Pinpoint the cell where the given text exists, returning its [X, Y] midpoint coordinate. 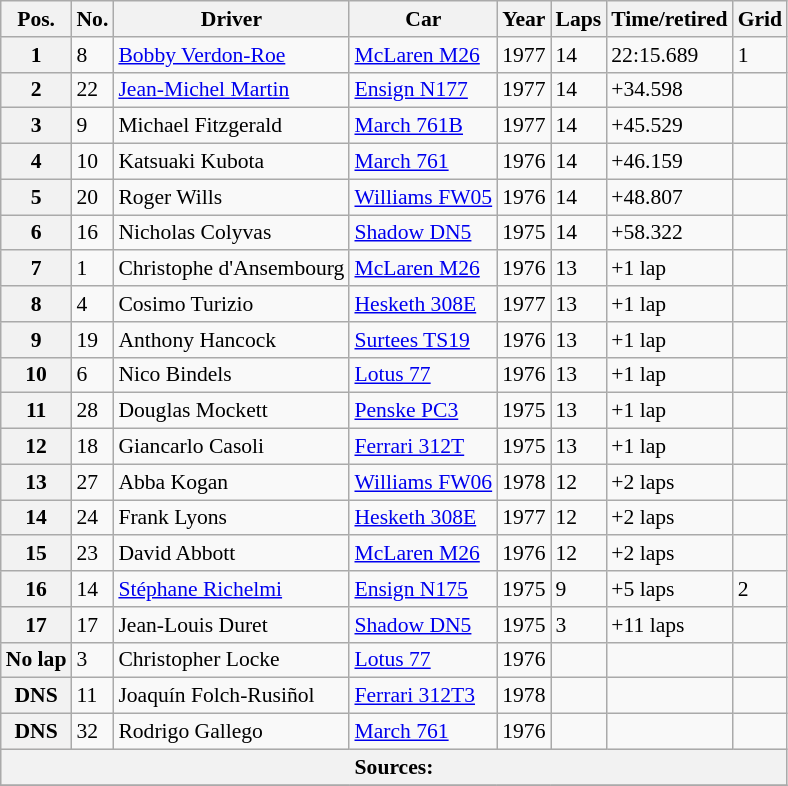
+45.529 [669, 126]
Stéphane Richelmi [231, 589]
7 [36, 269]
+46.159 [669, 162]
Williams FW06 [423, 482]
Sources: [394, 767]
+11 laps [669, 625]
Nicholas Colyvas [231, 233]
Grid [760, 19]
Jean-Louis Duret [231, 625]
5 [36, 197]
Year [524, 19]
Ensign N175 [423, 589]
Christopher Locke [231, 660]
Time/retired [669, 19]
23 [92, 554]
March 761B [423, 126]
Ensign N177 [423, 90]
Katsuaki Kubota [231, 162]
+58.322 [669, 233]
Anthony Hancock [231, 340]
Frank Lyons [231, 518]
22:15.689 [669, 55]
32 [92, 732]
18 [92, 447]
Williams FW05 [423, 197]
15 [36, 554]
Surtees TS19 [423, 340]
+34.598 [669, 90]
Cosimo Turizio [231, 304]
27 [92, 482]
Roger Wills [231, 197]
Laps [578, 19]
Driver [231, 19]
+48.807 [669, 197]
Nico Bindels [231, 375]
19 [92, 340]
Christophe d'Ansembourg [231, 269]
Joaquín Folch-Rusiñol [231, 696]
Douglas Mockett [231, 411]
28 [92, 411]
22 [92, 90]
Rodrigo Gallego [231, 732]
24 [92, 518]
Penske PC3 [423, 411]
David Abbott [231, 554]
Pos. [36, 19]
Giancarlo Casoli [231, 447]
Car [423, 19]
Bobby Verdon-Roe [231, 55]
Jean-Michel Martin [231, 90]
Ferrari 312T [423, 447]
+5 laps [669, 589]
Michael Fitzgerald [231, 126]
20 [92, 197]
Abba Kogan [231, 482]
No. [92, 19]
Ferrari 312T3 [423, 696]
No lap [36, 660]
